Detect which cell encompasses the target text, then output its [X, Y] center coordinate. 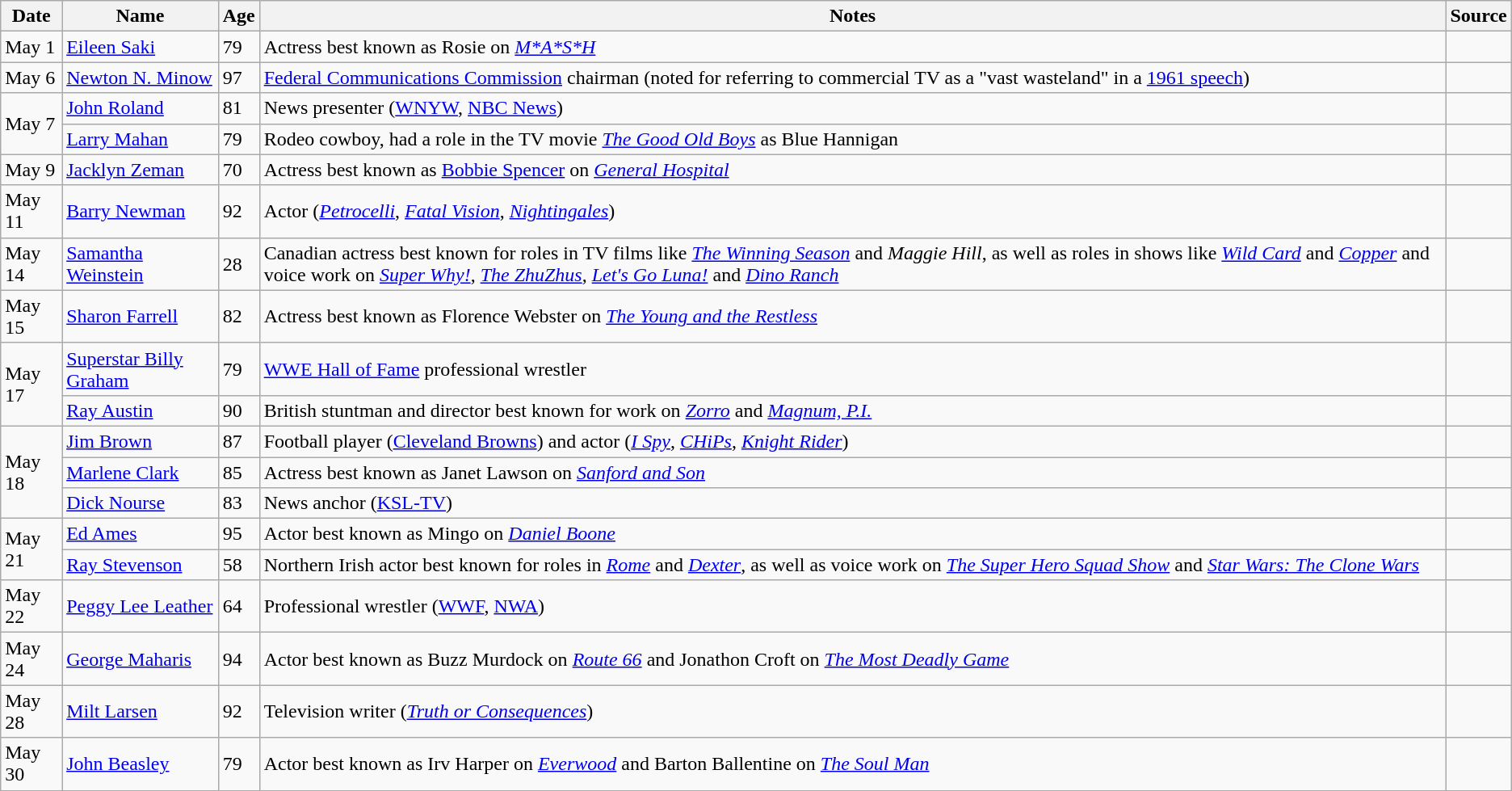
May 21 [31, 549]
John Roland [141, 108]
Television writer (Truth or Consequences) [853, 711]
Source [1478, 16]
John Beasley [141, 764]
Sharon Farrell [141, 317]
George Maharis [141, 659]
Superstar Billy Graham [141, 368]
Actor best known as Buzz Murdock on Route 66 and Jonathon Croft on The Most Deadly Game [853, 659]
Jacklyn Zeman [141, 170]
58 [239, 565]
Larry Mahan [141, 139]
British stuntman and director best known for work on Zorro and Magnum, P.I. [853, 410]
Actress best known as Florence Webster on The Young and the Restless [853, 317]
Northern Irish actor best known for roles in Rome and Dexter, as well as voice work on The Super Hero Squad Show and Star Wars: The Clone Wars [853, 565]
Ray Stevenson [141, 565]
87 [239, 441]
Barry Newman [141, 212]
Professional wrestler (WWF, NWA) [853, 606]
WWE Hall of Fame professional wrestler [853, 368]
94 [239, 659]
85 [239, 473]
May 28 [31, 711]
News presenter (WNYW, NBC News) [853, 108]
Marlene Clark [141, 473]
May 15 [31, 317]
Actor best known as Irv Harper on Everwood and Barton Ballentine on The Soul Man [853, 764]
82 [239, 317]
83 [239, 503]
May 30 [31, 764]
Ray Austin [141, 410]
May 22 [31, 606]
Date [31, 16]
Ed Ames [141, 534]
May 18 [31, 472]
Milt Larsen [141, 711]
97 [239, 78]
Actress best known as Bobbie Spencer on General Hospital [853, 170]
Actress best known as Janet Lawson on Sanford and Son [853, 473]
Notes [853, 16]
28 [239, 263]
May 11 [31, 212]
May 24 [31, 659]
May 7 [31, 124]
Newton N. Minow [141, 78]
News anchor (KSL-TV) [853, 503]
64 [239, 606]
Age [239, 16]
May 6 [31, 78]
90 [239, 410]
Football player (Cleveland Browns) and actor (I Spy, CHiPs, Knight Rider) [853, 441]
95 [239, 534]
May 14 [31, 263]
Samantha Weinstein [141, 263]
Rodeo cowboy, had a role in the TV movie The Good Old Boys as Blue Hannigan [853, 139]
Actor best known as Mingo on Daniel Boone [853, 534]
Actor (Petrocelli, Fatal Vision, Nightingales) [853, 212]
Jim Brown [141, 441]
Eileen Saki [141, 47]
70 [239, 170]
Peggy Lee Leather [141, 606]
81 [239, 108]
May 1 [31, 47]
Dick Nourse [141, 503]
Actress best known as Rosie on M*A*S*H [853, 47]
Federal Communications Commission chairman (noted for referring to commercial TV as a "vast wasteland" in a 1961 speech) [853, 78]
May 9 [31, 170]
May 17 [31, 385]
Name [141, 16]
